Scan for the cell matching the given text and deliver its (X, Y) coordinate at center. 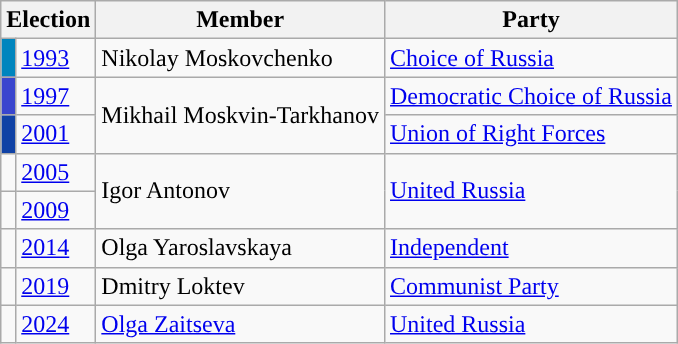
2001 (56, 134)
Election (48, 20)
1997 (56, 96)
Independent (530, 248)
2014 (56, 248)
Olga Zaitseva (240, 324)
2019 (56, 286)
1993 (56, 58)
Dmitry Loktev (240, 286)
Mikhail Moskvin-Tarkhanov (240, 115)
2009 (56, 210)
2024 (56, 324)
2005 (56, 172)
Olga Yaroslavskaya (240, 248)
Choice of Russia (530, 58)
Union of Right Forces (530, 134)
Igor Antonov (240, 191)
Member (240, 20)
Nikolay Moskovchenko (240, 58)
Party (530, 20)
Communist Party (530, 286)
Democratic Choice of Russia (530, 96)
